Locate the cell with the specified text and output its (x, y) center coordinate. 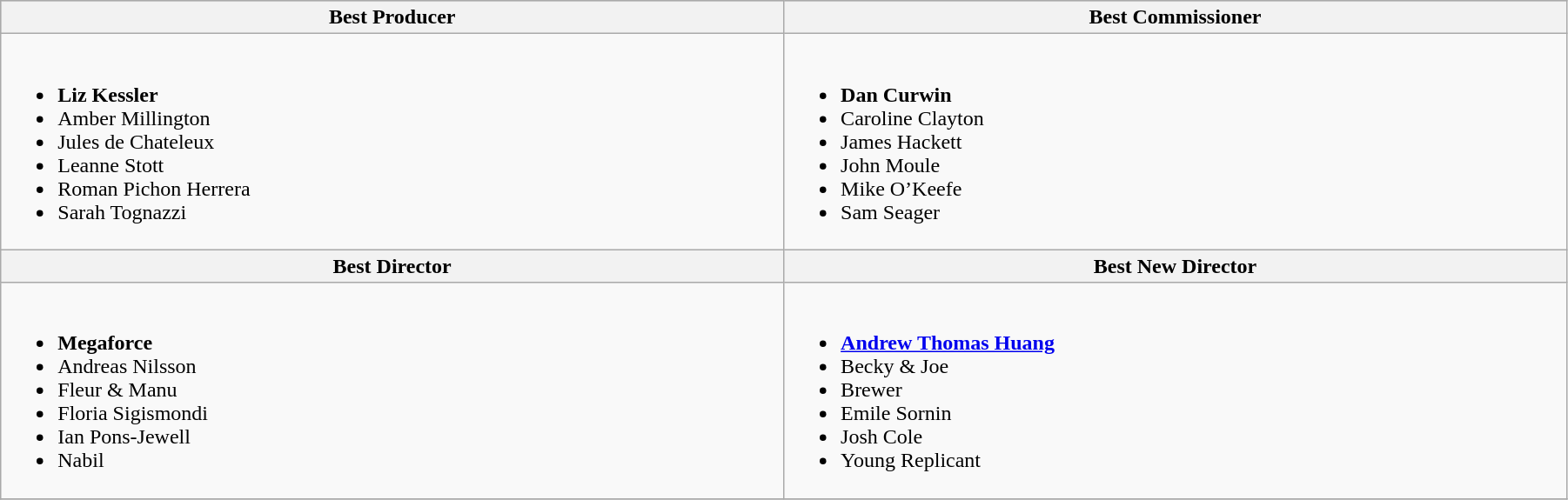
Liz KesslerAmber MillingtonJules de ChateleuxLeanne StottRoman Pichon HerreraSarah Tognazzi (392, 142)
Dan CurwinCaroline ClaytonJames HackettJohn MouleMike O’KeefeSam Seager (1176, 142)
Andrew Thomas HuangBecky & JoeBrewerEmile SorninJosh ColeYoung Replicant (1176, 390)
Best New Director (1176, 266)
Best Producer (392, 17)
Best Commissioner (1176, 17)
Best Director (392, 266)
MegaforceAndreas NilssonFleur & ManuFloria SigismondiIan Pons-JewellNabil (392, 390)
